Scan for the cell matching the given text and deliver its (x, y) coordinate at center. 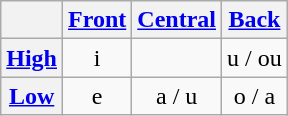
Low (32, 96)
o / a (255, 96)
a / u (177, 96)
u / ou (255, 58)
Central (177, 20)
Front (98, 20)
Back (255, 20)
i (98, 58)
e (98, 96)
High (32, 58)
